Search for the cell housing the specified text and yield its [x, y] center coordinate. 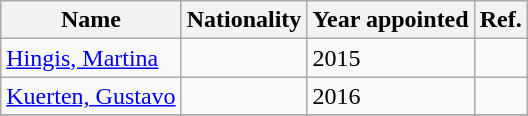
Year appointed [390, 20]
2015 [390, 58]
Name [91, 20]
2016 [390, 96]
Nationality [244, 20]
Ref. [500, 20]
Hingis, Martina [91, 58]
Kuerten, Gustavo [91, 96]
